Locate the cell with the specified text and output its [x, y] center coordinate. 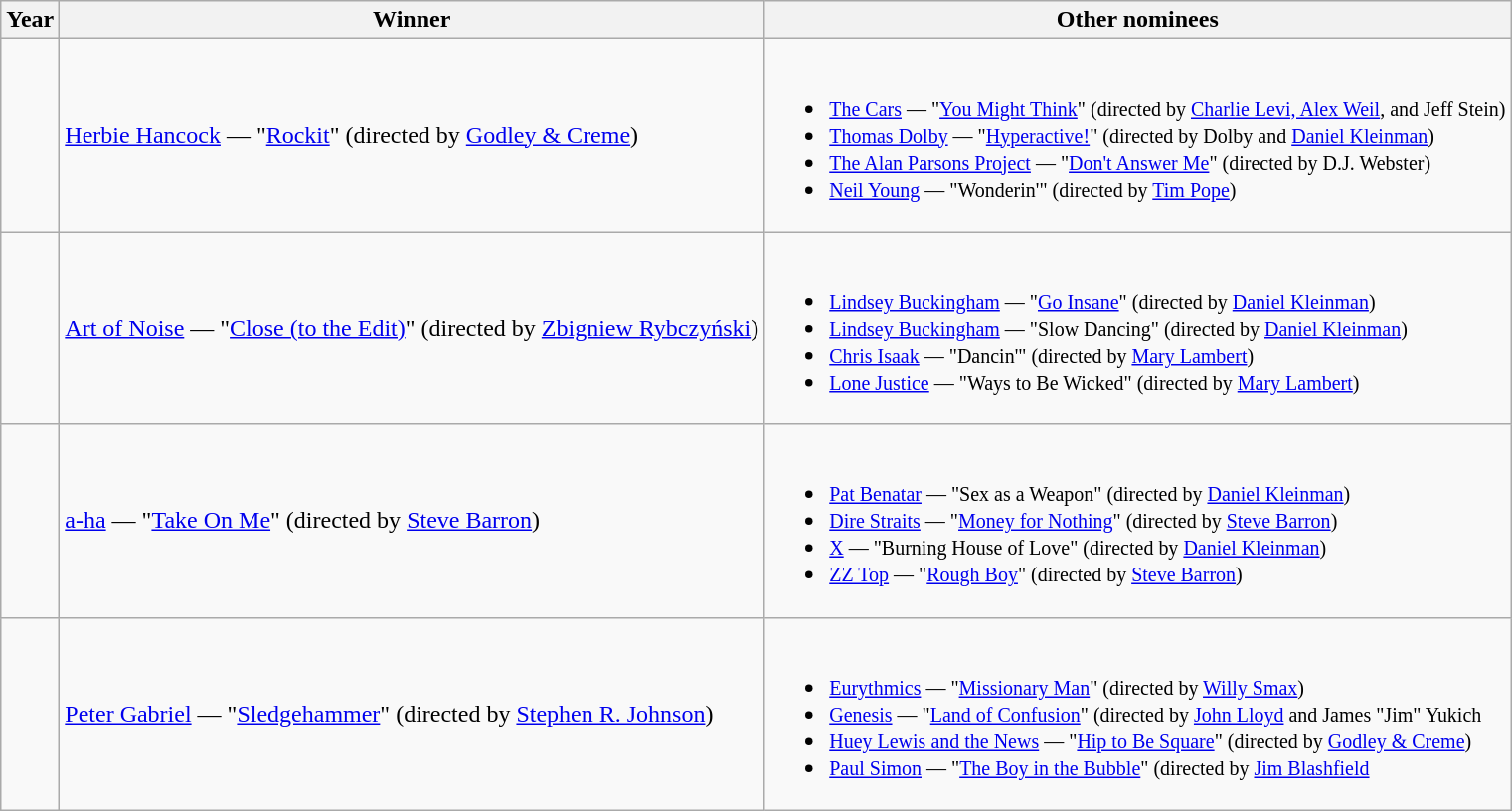
Herbie Hancock — "Rockit" (directed by Godley & Creme) [412, 135]
Year [30, 20]
Other nominees [1137, 20]
Peter Gabriel — "Sledgehammer" (directed by Stephen R. Johnson) [412, 714]
a-ha — "Take On Me" (directed by Steve Barron) [412, 521]
Art of Noise — "Close (to the Edit)" (directed by Zbigniew Rybczyński) [412, 328]
Winner [412, 20]
